Locate the cell with the specified text and output its (x, y) center coordinate. 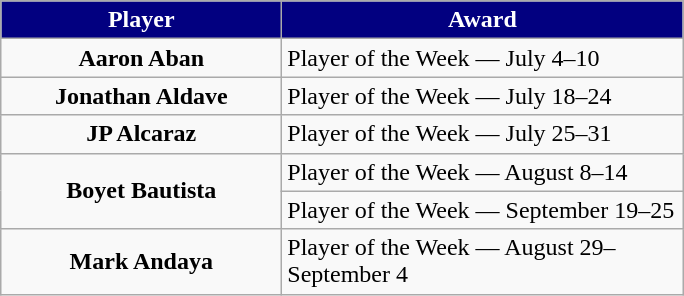
Player of the Week — August 8–14 (482, 172)
Boyet Bautista (142, 191)
Jonathan Aldave (142, 96)
Player (142, 20)
Award (482, 20)
Player of the Week — July 4–10 (482, 58)
Player of the Week — July 18–24 (482, 96)
JP Alcaraz (142, 134)
Mark Andaya (142, 262)
Player of the Week — July 25–31 (482, 134)
Player of the Week — August 29–September 4 (482, 262)
Aaron Aban (142, 58)
Player of the Week — September 19–25 (482, 210)
